Extract the [X, Y] coordinate from the center of the cell holding the provided text.  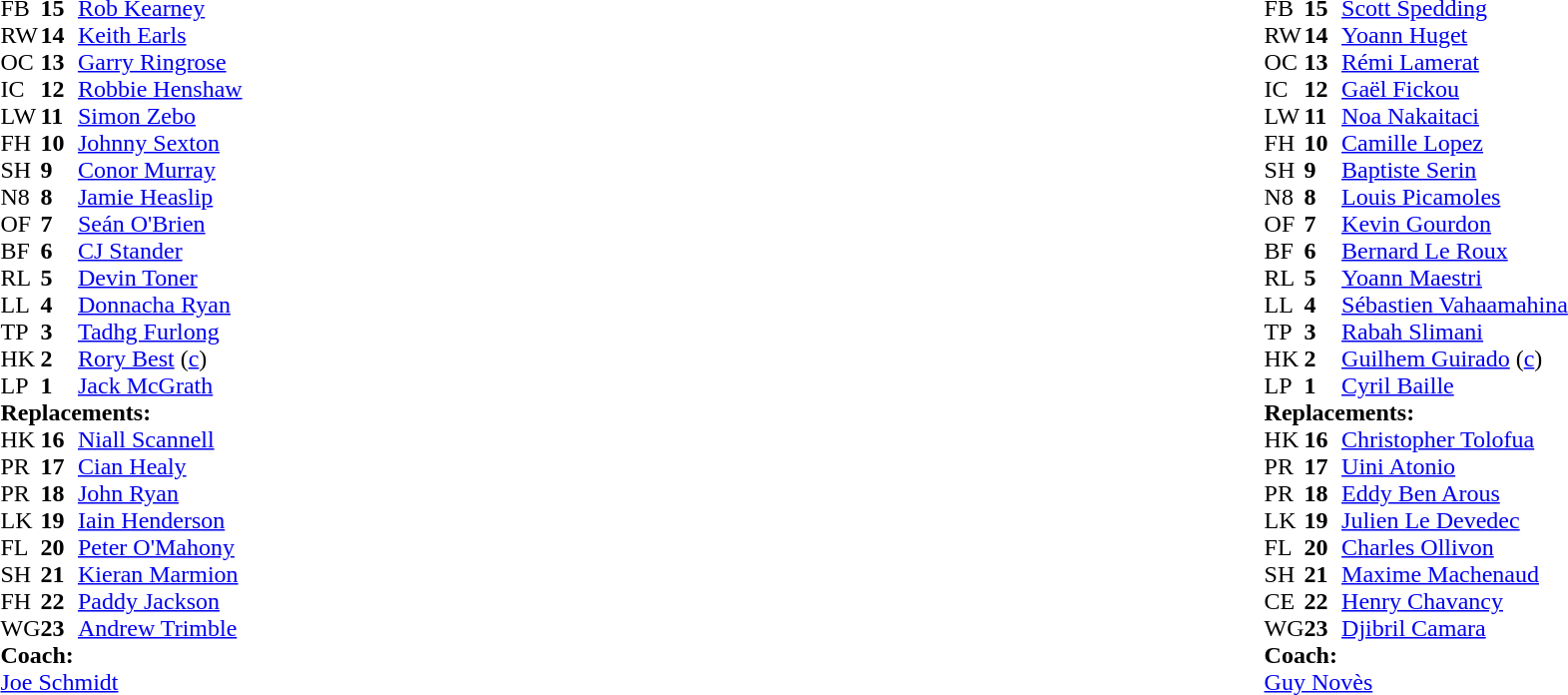
Julien Le Devedec [1455, 521]
Camille Lopez [1455, 144]
Sébastien Vahaamahina [1455, 306]
Rabah Slimani [1455, 332]
CE [1285, 601]
Andrew Trimble [160, 629]
Cian Healy [160, 467]
Paddy Jackson [160, 601]
Niall Scannell [160, 439]
Peter O'Mahony [160, 547]
Iain Henderson [160, 521]
Yoann Maestri [1455, 278]
Henry Chavancy [1455, 601]
Johnny Sexton [160, 144]
Christopher Tolofua [1455, 439]
Tadhg Furlong [160, 332]
Noa Nakaitaci [1455, 116]
Djibril Camara [1455, 629]
CJ Stander [160, 252]
Maxime Machenaud [1455, 575]
Conor Murray [160, 170]
Bernard Le Roux [1455, 252]
Jamie Heaslip [160, 198]
Donnacha Ryan [160, 306]
John Ryan [160, 493]
Devin Toner [160, 278]
Rory Best (c) [160, 359]
Cyril Baille [1455, 385]
Charles Ollivon [1455, 547]
Rémi Lamerat [1455, 62]
Baptiste Serin [1455, 170]
Louis Picamoles [1455, 198]
Kieran Marmion [160, 575]
Eddy Ben Arous [1455, 493]
Kevin Gourdon [1455, 224]
Gaël Fickou [1455, 90]
Jack McGrath [160, 385]
Uini Atonio [1455, 467]
Seán O'Brien [160, 224]
Simon Zebo [160, 116]
Garry Ringrose [160, 62]
Yoann Huget [1455, 36]
Keith Earls [160, 36]
Guilhem Guirado (c) [1455, 359]
Robbie Henshaw [160, 90]
